Determine the [X, Y] coordinate at the center of the cell enclosing the given text.  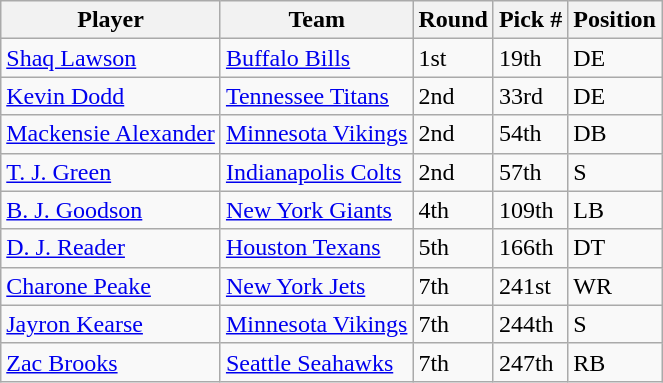
Player [111, 20]
New York Giants [316, 210]
Indianapolis Colts [316, 172]
Houston Texans [316, 248]
33rd [530, 96]
Pick # [530, 20]
WR [615, 286]
244th [530, 324]
T. J. Green [111, 172]
5th [453, 248]
Seattle Seahawks [316, 362]
Shaq Lawson [111, 58]
241st [530, 286]
D. J. Reader [111, 248]
New York Jets [316, 286]
B. J. Goodson [111, 210]
19th [530, 58]
4th [453, 210]
Charone Peake [111, 286]
247th [530, 362]
1st [453, 58]
Round [453, 20]
54th [530, 134]
166th [530, 248]
RB [615, 362]
Mackensie Alexander [111, 134]
DB [615, 134]
Tennessee Titans [316, 96]
Kevin Dodd [111, 96]
Buffalo Bills [316, 58]
Jayron Kearse [111, 324]
Position [615, 20]
Team [316, 20]
Zac Brooks [111, 362]
57th [530, 172]
109th [530, 210]
LB [615, 210]
DT [615, 248]
